Output the (X, Y) coordinate of the center of the cell containing the given text.  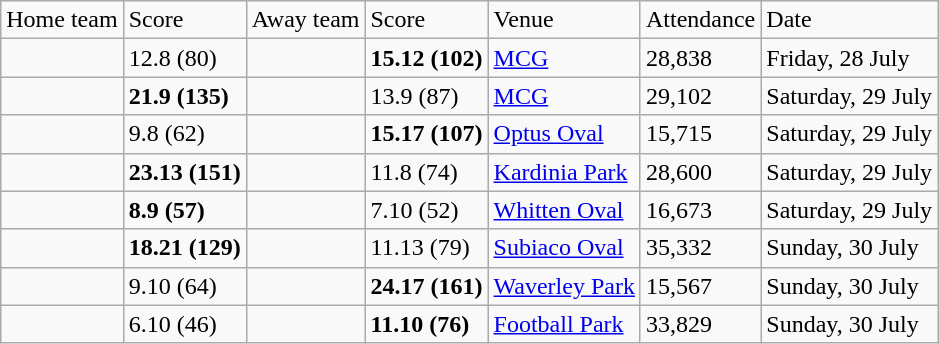
Attendance (700, 20)
Date (850, 20)
15.12 (102) (426, 58)
12.8 (80) (184, 58)
7.10 (52) (426, 210)
11.8 (74) (426, 172)
15,715 (700, 134)
Kardinia Park (564, 172)
Whitten Oval (564, 210)
33,829 (700, 324)
29,102 (700, 96)
Football Park (564, 324)
8.9 (57) (184, 210)
16,673 (700, 210)
9.8 (62) (184, 134)
Waverley Park (564, 286)
28,600 (700, 172)
Friday, 28 July (850, 58)
Away team (306, 20)
13.9 (87) (426, 96)
28,838 (700, 58)
23.13 (151) (184, 172)
Home team (62, 20)
24.17 (161) (426, 286)
35,332 (700, 248)
21.9 (135) (184, 96)
15.17 (107) (426, 134)
9.10 (64) (184, 286)
11.13 (79) (426, 248)
Subiaco Oval (564, 248)
11.10 (76) (426, 324)
6.10 (46) (184, 324)
Optus Oval (564, 134)
18.21 (129) (184, 248)
15,567 (700, 286)
Venue (564, 20)
